Return (x, y) of the center of cell containing provided text 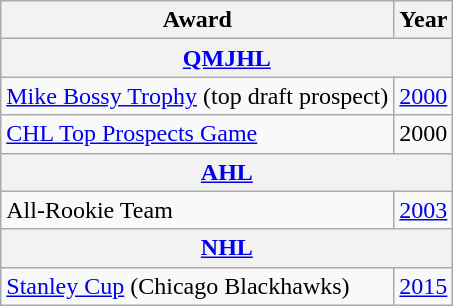
All-Rookie Team (198, 210)
Award (198, 20)
NHL (227, 248)
Mike Bossy Trophy (top draft prospect) (198, 96)
2003 (424, 210)
2015 (424, 286)
CHL Top Prospects Game (198, 134)
Year (424, 20)
QMJHL (227, 58)
Stanley Cup (Chicago Blackhawks) (198, 286)
AHL (227, 172)
